From the cell containing the given text, extract its center point as (x, y) coordinate. 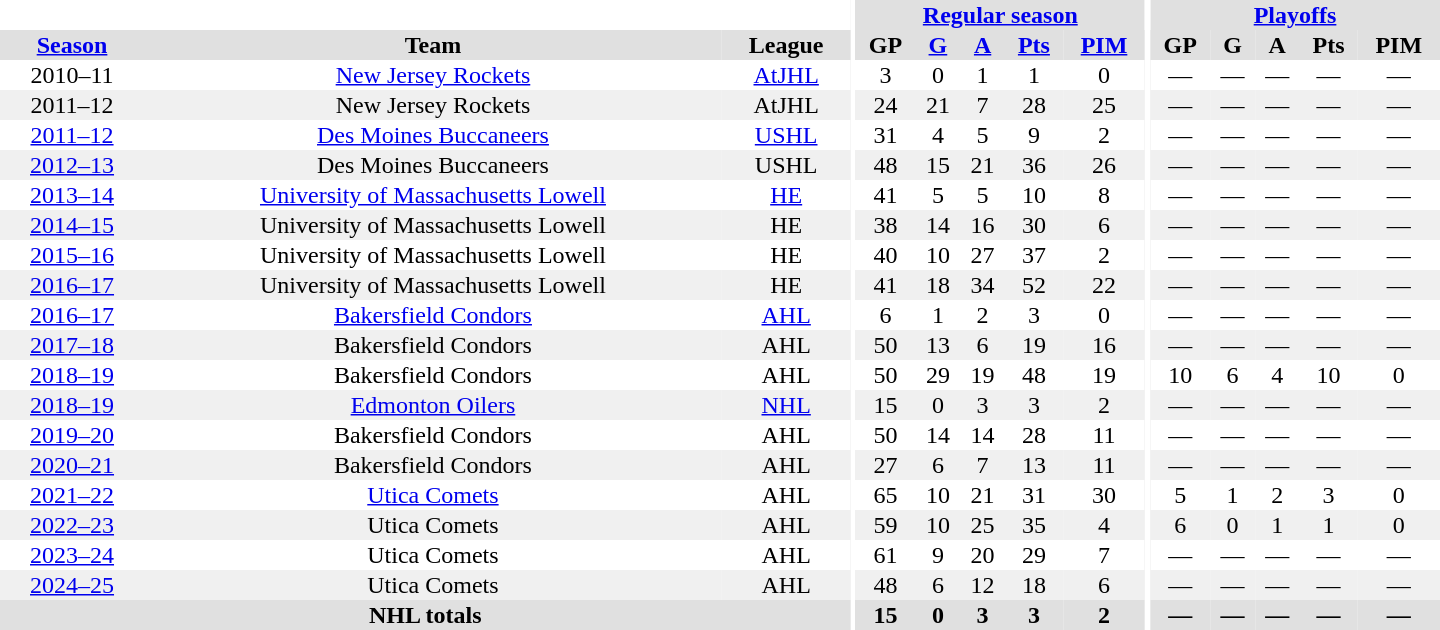
2023–24 (72, 555)
38 (885, 225)
2019–20 (72, 435)
2024–25 (72, 585)
26 (1104, 165)
40 (885, 255)
Season (72, 45)
2022–23 (72, 525)
2014–15 (72, 225)
League (786, 45)
65 (885, 495)
NHL totals (425, 615)
2010–11 (72, 75)
12 (982, 585)
2012–13 (72, 165)
Regular season (1000, 15)
2021–22 (72, 495)
Edmonton Oilers (433, 405)
2017–18 (72, 345)
61 (885, 555)
24 (885, 105)
Team (433, 45)
2013–14 (72, 195)
52 (1034, 285)
8 (1104, 195)
Playoffs (1295, 15)
37 (1034, 255)
NHL (786, 405)
59 (885, 525)
2015–16 (72, 255)
22 (1104, 285)
2020–21 (72, 465)
20 (982, 555)
35 (1034, 525)
34 (982, 285)
36 (1034, 165)
